For the text-containing cell, return its midpoint in (X, Y) coordinate format. 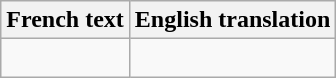
English translation (232, 20)
French text (66, 20)
